Return the (x, y) coordinate for the center point of the cell that contains the specified text.  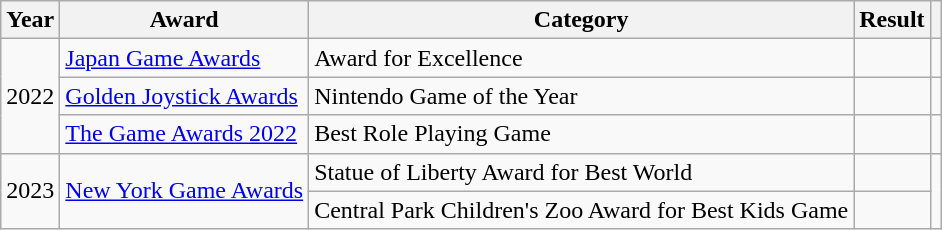
2022 (30, 96)
Award (184, 20)
The Game Awards 2022 (184, 134)
New York Game Awards (184, 191)
Year (30, 20)
Central Park Children's Zoo Award for Best Kids Game (582, 210)
Golden Joystick Awards (184, 96)
Award for Excellence (582, 58)
Result (892, 20)
Japan Game Awards (184, 58)
Category (582, 20)
2023 (30, 191)
Best Role Playing Game (582, 134)
Statue of Liberty Award for Best World (582, 172)
Nintendo Game of the Year (582, 96)
